Provide the (x, y) coordinate of the cell's center where the given text is located.  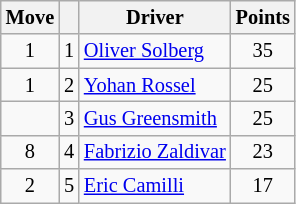
Oliver Solberg (155, 51)
8 (30, 152)
35 (263, 51)
Fabrizio Zaldivar (155, 152)
Driver (155, 17)
5 (69, 186)
Gus Greensmith (155, 118)
Points (263, 17)
4 (69, 152)
3 (69, 118)
Yohan Rossel (155, 85)
17 (263, 186)
23 (263, 152)
Eric Camilli (155, 186)
Move (30, 17)
